Locate the cell with the specified text and output its (x, y) center coordinate. 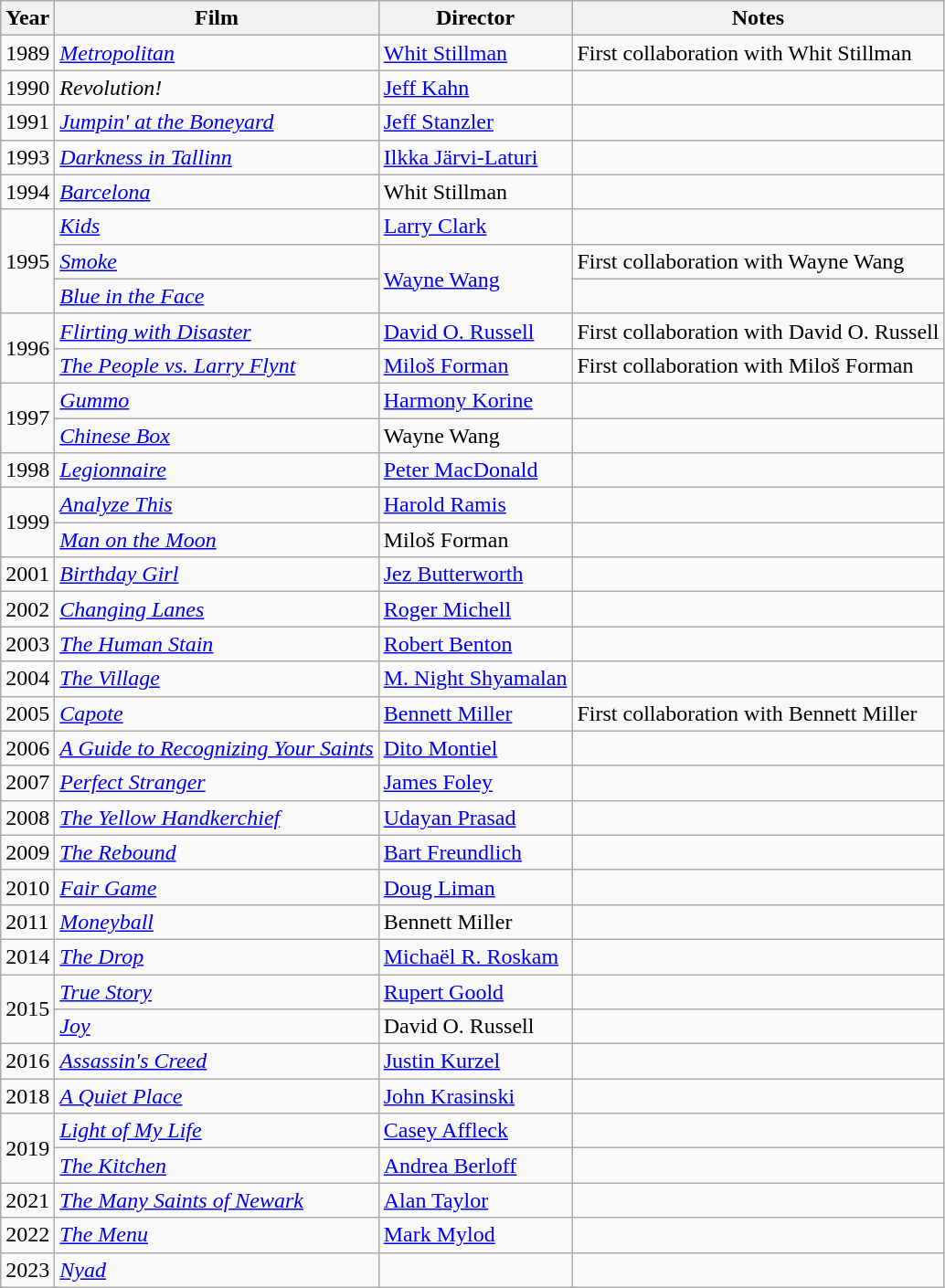
Analyze This (217, 505)
2019 (27, 1148)
Light of My Life (217, 1131)
Capote (217, 713)
1996 (27, 348)
Jeff Kahn (475, 88)
Assassin's Creed (217, 1061)
2015 (27, 1008)
1999 (27, 523)
Rupert Goold (475, 991)
The Many Saints of Newark (217, 1200)
Smoke (217, 261)
1995 (27, 261)
Nyad (217, 1270)
1994 (27, 192)
1990 (27, 88)
1993 (27, 157)
A Guide to Recognizing Your Saints (217, 748)
Casey Affleck (475, 1131)
The Menu (217, 1235)
The People vs. Larry Flynt (217, 365)
Blue in the Face (217, 296)
First collaboration with Miloš Forman (759, 365)
Jez Butterworth (475, 575)
Jumpin' at the Boneyard (217, 122)
Notes (759, 18)
Doug Liman (475, 887)
1997 (27, 417)
A Quiet Place (217, 1096)
Harmony Korine (475, 400)
The Village (217, 679)
M. Night Shyamalan (475, 679)
Man on the Moon (217, 540)
Changing Lanes (217, 609)
Metropolitan (217, 53)
2009 (27, 852)
Harold Ramis (475, 505)
2011 (27, 922)
Kids (217, 227)
Year (27, 18)
2004 (27, 679)
Gummo (217, 400)
James Foley (475, 783)
First collaboration with Whit Stillman (759, 53)
1991 (27, 122)
Joy (217, 1027)
The Rebound (217, 852)
2008 (27, 818)
2018 (27, 1096)
1989 (27, 53)
2016 (27, 1061)
2010 (27, 887)
Mark Mylod (475, 1235)
Film (217, 18)
Flirting with Disaster (217, 331)
Peter MacDonald (475, 470)
Bart Freundlich (475, 852)
2002 (27, 609)
Robert Benton (475, 644)
First collaboration with David O. Russell (759, 331)
Udayan Prasad (475, 818)
2007 (27, 783)
2022 (27, 1235)
The Human Stain (217, 644)
Alan Taylor (475, 1200)
Revolution! (217, 88)
Moneyball (217, 922)
2023 (27, 1270)
The Drop (217, 956)
Birthday Girl (217, 575)
Andrea Berloff (475, 1166)
Larry Clark (475, 227)
Chinese Box (217, 436)
First collaboration with Bennett Miller (759, 713)
2005 (27, 713)
Michaël R. Roskam (475, 956)
2001 (27, 575)
Darkness in Tallinn (217, 157)
1998 (27, 470)
First collaboration with Wayne Wang (759, 261)
Jeff Stanzler (475, 122)
True Story (217, 991)
2003 (27, 644)
Barcelona (217, 192)
2006 (27, 748)
Legionnaire (217, 470)
Justin Kurzel (475, 1061)
Ilkka Järvi-Laturi (475, 157)
2021 (27, 1200)
Dito Montiel (475, 748)
2014 (27, 956)
Roger Michell (475, 609)
The Yellow Handkerchief (217, 818)
Fair Game (217, 887)
Perfect Stranger (217, 783)
Director (475, 18)
John Krasinski (475, 1096)
The Kitchen (217, 1166)
